Identify which cell holds the provided text, then report its [x, y] central coordinate. 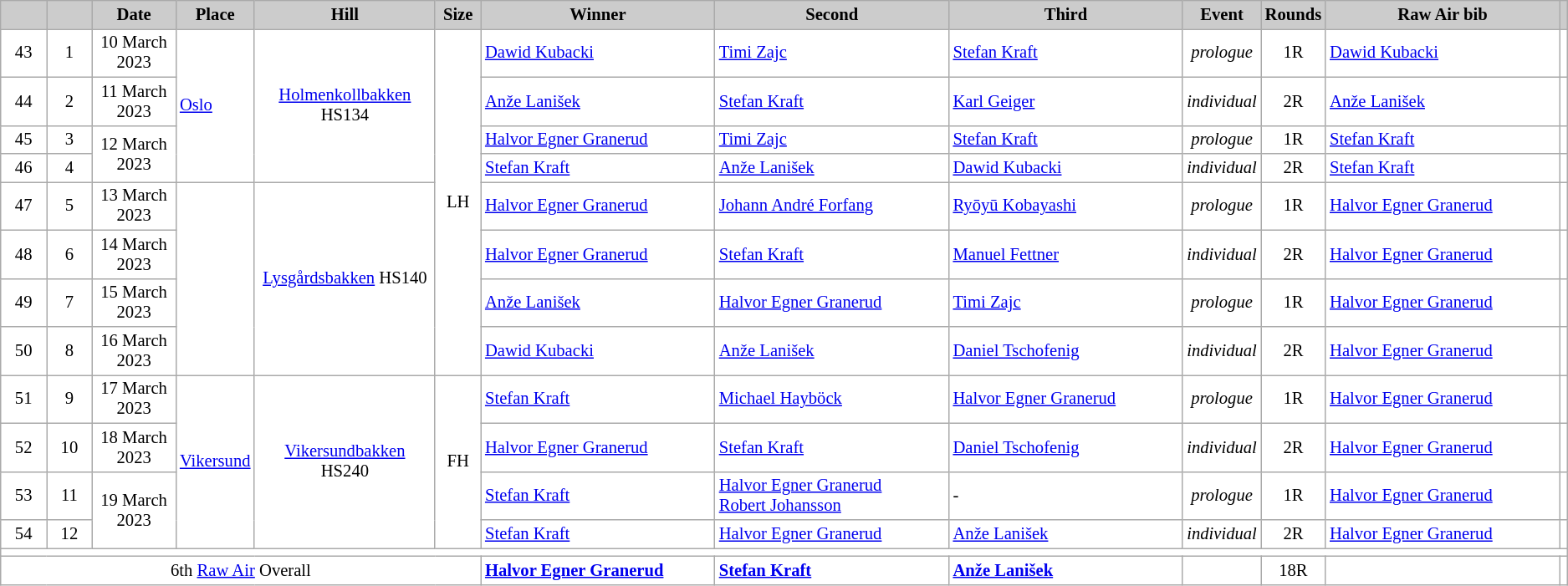
15 March 2023 [134, 303]
54 [23, 534]
10 March 2023 [134, 53]
Vikersundbakken HS240 [345, 461]
16 March 2023 [134, 350]
Second [832, 14]
Raw Air bib [1443, 14]
Place [215, 14]
Hill [345, 14]
Michael Hayböck [832, 399]
50 [23, 350]
Holmenkollbakken HS134 [345, 105]
Vikersund [215, 461]
2 [70, 101]
4 [70, 168]
12 [70, 534]
Johann André Forfang [832, 206]
9 [70, 399]
46 [23, 168]
Size [458, 14]
Manuel Fettner [1066, 254]
FH [458, 461]
Winner [598, 14]
43 [23, 53]
48 [23, 254]
7 [70, 303]
5 [70, 206]
Karl Geiger [1066, 101]
45 [23, 140]
Ryōyū Kobayashi [1066, 206]
11 [70, 496]
53 [23, 496]
51 [23, 399]
Event [1221, 14]
52 [23, 447]
12 March 2023 [134, 154]
Third [1066, 14]
Halvor Egner Granerud Robert Johansson [832, 496]
13 March 2023 [134, 206]
49 [23, 303]
18R [1293, 570]
Date [134, 14]
3 [70, 140]
- [1066, 496]
LH [458, 201]
6th Raw Air Overall [241, 570]
6 [70, 254]
18 March 2023 [134, 447]
44 [23, 101]
Rounds [1293, 14]
11 March 2023 [134, 101]
1 [70, 53]
Oslo [215, 105]
10 [70, 447]
17 March 2023 [134, 399]
8 [70, 350]
Lysgårdsbakken HS140 [345, 278]
47 [23, 206]
14 March 2023 [134, 254]
19 March 2023 [134, 510]
